Pinpoint the cell where the given text exists, returning its (X, Y) midpoint coordinate. 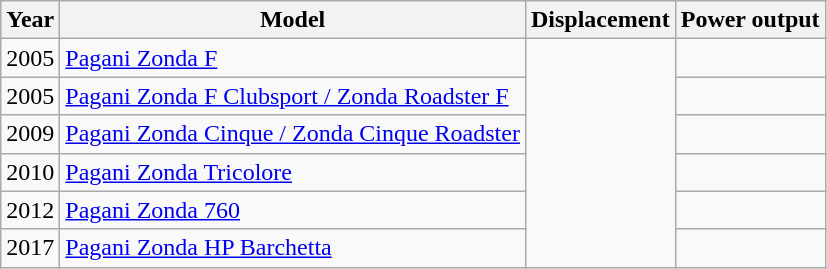
2009 (30, 134)
2017 (30, 248)
2012 (30, 210)
Model (293, 20)
2010 (30, 172)
Displacement (600, 20)
Pagani Zonda F Clubsport / Zonda Roadster F (293, 96)
Pagani Zonda F (293, 58)
Pagani Zonda 760 (293, 210)
Year (30, 20)
Pagani Zonda Tricolore (293, 172)
Pagani Zonda Cinque / Zonda Cinque Roadster (293, 134)
Pagani Zonda HP Barchetta (293, 248)
Power output (750, 20)
